Scan for the cell matching the given text and deliver its (X, Y) coordinate at center. 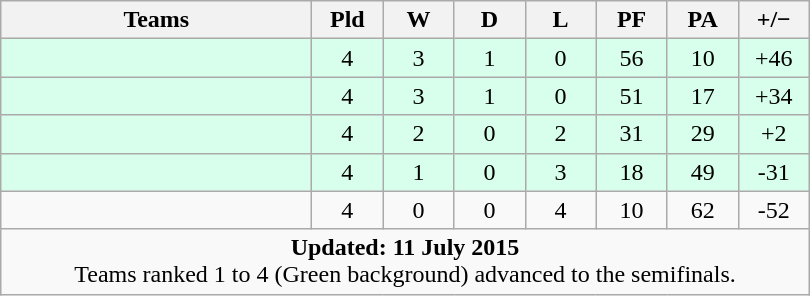
PF (632, 20)
18 (632, 172)
Teams (156, 20)
L (560, 20)
Pld (348, 20)
Updated: 11 July 2015 Teams ranked 1 to 4 (Green background) advanced to the semifinals. (405, 262)
D (490, 20)
17 (702, 96)
31 (632, 134)
W (418, 20)
62 (702, 210)
29 (702, 134)
PA (702, 20)
51 (632, 96)
49 (702, 172)
-31 (774, 172)
+2 (774, 134)
56 (632, 58)
+/− (774, 20)
-52 (774, 210)
+46 (774, 58)
+34 (774, 96)
